Return the (x, y) coordinate for the center point of the cell that contains the specified text.  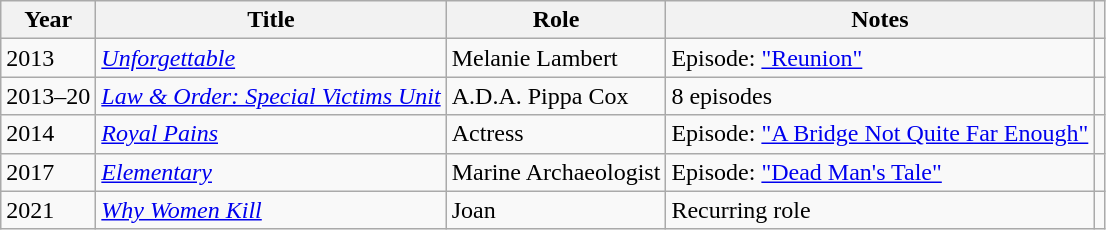
Year (48, 20)
Why Women Kill (271, 210)
Marine Archaeologist (556, 172)
2014 (48, 134)
Royal Pains (271, 134)
2017 (48, 172)
Unforgettable (271, 58)
Episode: "A Bridge Not Quite Far Enough" (880, 134)
2013 (48, 58)
Role (556, 20)
A.D.A. Pippa Cox (556, 96)
Joan (556, 210)
Title (271, 20)
2021 (48, 210)
8 episodes (880, 96)
Melanie Lambert (556, 58)
Episode: "Reunion" (880, 58)
Episode: "Dead Man's Tale" (880, 172)
Notes (880, 20)
Actress (556, 134)
2013–20 (48, 96)
Elementary (271, 172)
Recurring role (880, 210)
Law & Order: Special Victims Unit (271, 96)
